Search for the cell housing the specified text and yield its [X, Y] center coordinate. 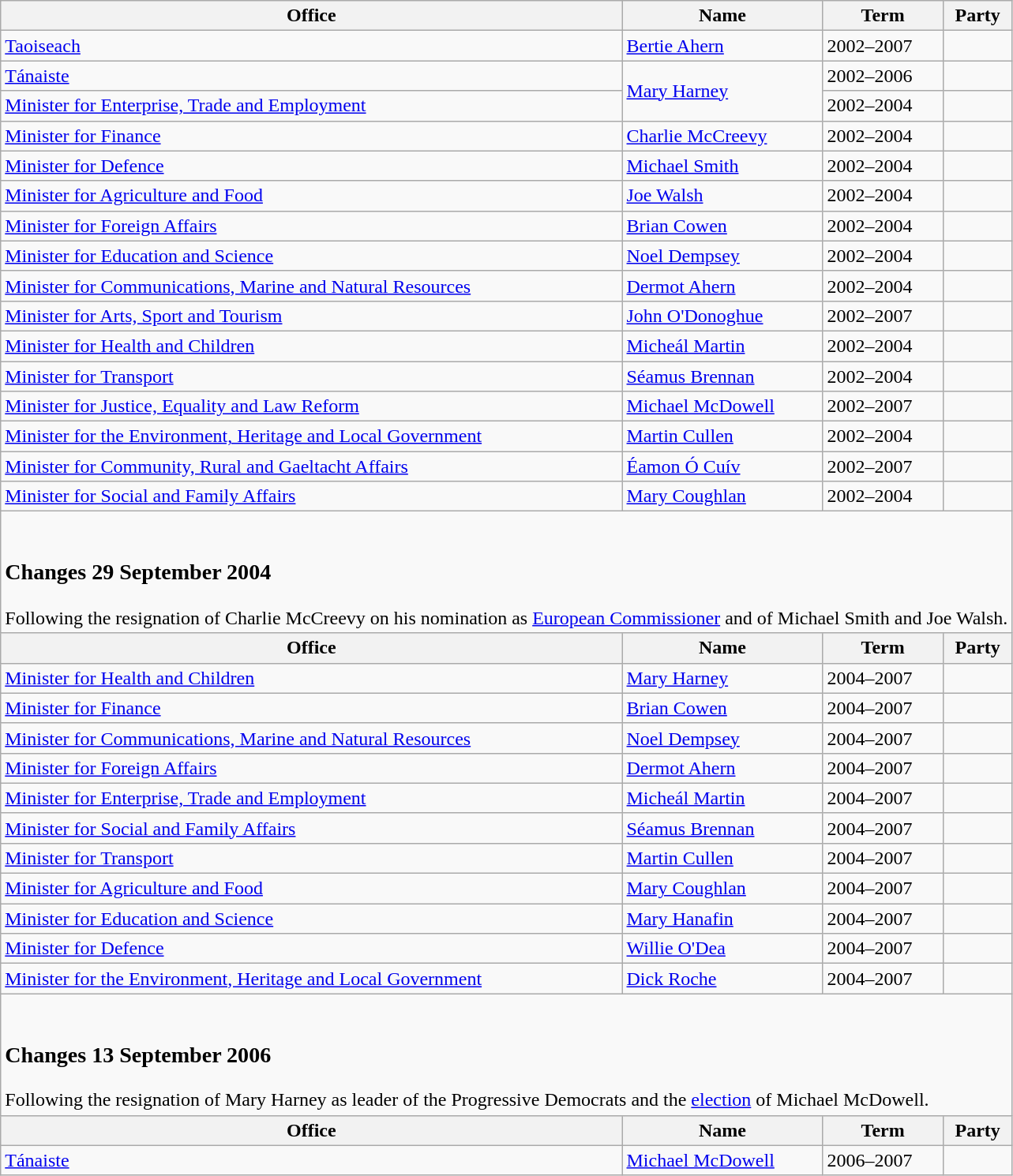
Michael Smith [722, 166]
Bertie Ahern [722, 46]
Changes 29 September 2004Following the resignation of Charlie McCreevy on his nomination as European Commissioner and of Michael Smith and Joe Walsh. [507, 572]
2002–2006 [883, 76]
Changes 13 September 2006Following the resignation of Mary Harney as leader of the Progressive Democrats and the election of Michael McDowell. [507, 1054]
Taoiseach [311, 46]
Willie O'Dea [722, 949]
Mary Hanafin [722, 919]
Charlie McCreevy [722, 136]
Joe Walsh [722, 196]
Minister for Community, Rural and Gaeltacht Affairs [311, 466]
2006–2007 [883, 1160]
Éamon Ó Cuív [722, 466]
Minister for Arts, Sport and Tourism [311, 316]
John O'Donoghue [722, 316]
Dick Roche [722, 979]
Minister for Justice, Equality and Law Reform [311, 406]
